Provide the (x, y) coordinate of the cell's center where the given text is located.  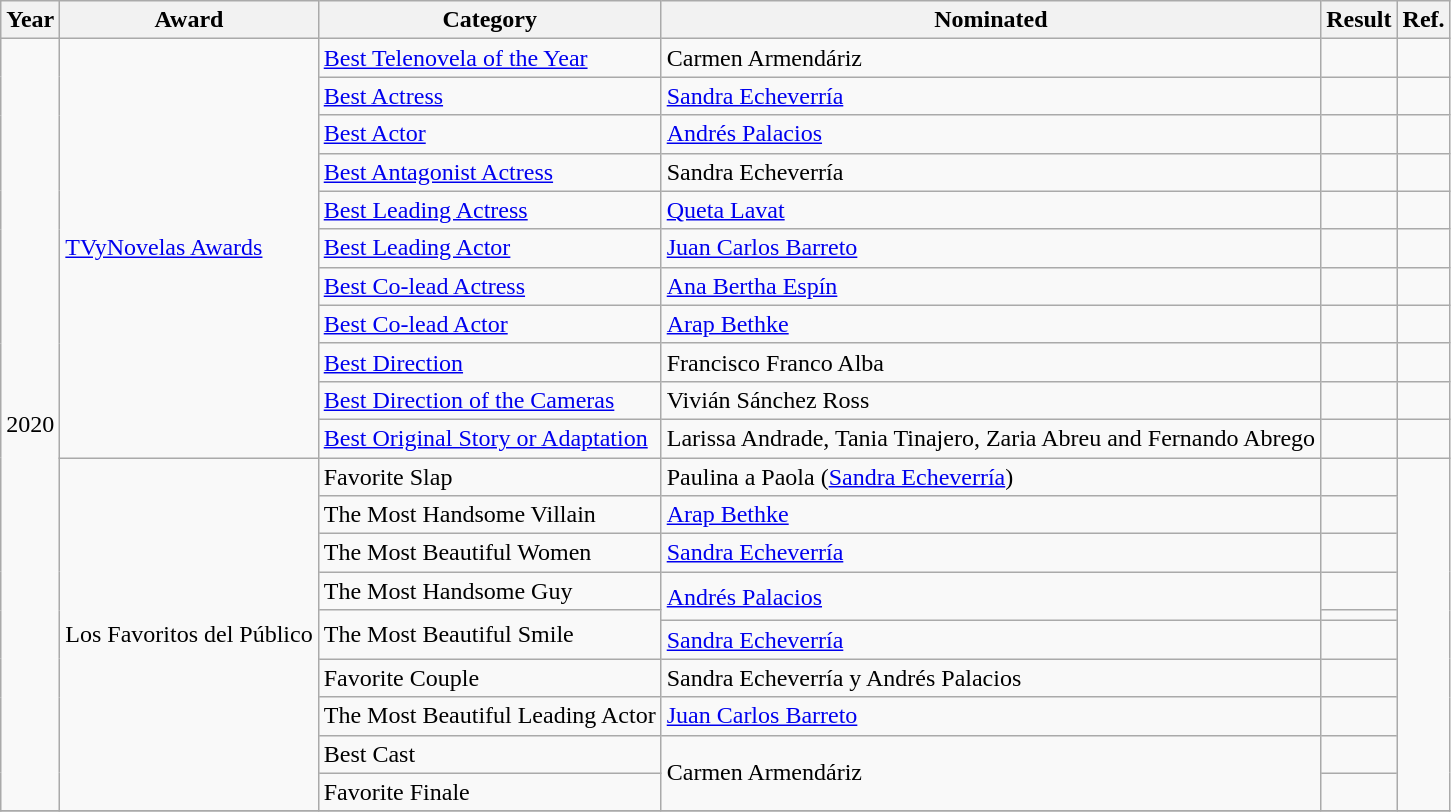
Best Antagonist Actress (490, 172)
Best Original Story or Adaptation (490, 438)
The Most Handsome Guy (490, 591)
Best Actor (490, 134)
Best Co-lead Actress (490, 286)
Larissa Andrade, Tania Tinajero, Zaria Abreu and Fernando Abrego (990, 438)
Ref. (1424, 20)
Best Cast (490, 754)
Best Direction (490, 362)
Sandra Echeverría y Andrés Palacios (990, 678)
Nominated (990, 20)
Paulina a Paola (Sandra Echeverría) (990, 477)
Favorite Slap (490, 477)
TVyNovelas Awards (189, 248)
Los Favoritos del Público (189, 635)
The Most Beautiful Smile (490, 634)
The Most Handsome Villain (490, 515)
Award (189, 20)
Best Leading Actress (490, 210)
Francisco Franco Alba (990, 362)
Year (30, 20)
The Most Beautiful Leading Actor (490, 716)
Queta Lavat (990, 210)
Vivián Sánchez Ross (990, 400)
Best Telenovela of the Year (490, 58)
Favorite Couple (490, 678)
Best Co-lead Actor (490, 324)
Favorite Finale (490, 792)
Best Actress (490, 96)
The Most Beautiful Women (490, 553)
Result (1359, 20)
2020 (30, 425)
Best Direction of the Cameras (490, 400)
Ana Bertha Espín (990, 286)
Category (490, 20)
Best Leading Actor (490, 248)
